Return the [x, y] coordinate for the center point of the cell that contains the specified text.  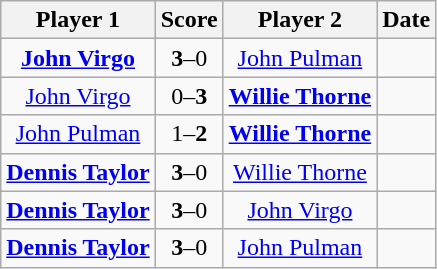
1–2 [189, 134]
Player 1 [78, 20]
0–3 [189, 96]
Player 2 [300, 20]
Date [406, 20]
Score [189, 20]
